Find where the given text appears and provide that cell's center as (X, Y) coordinate. 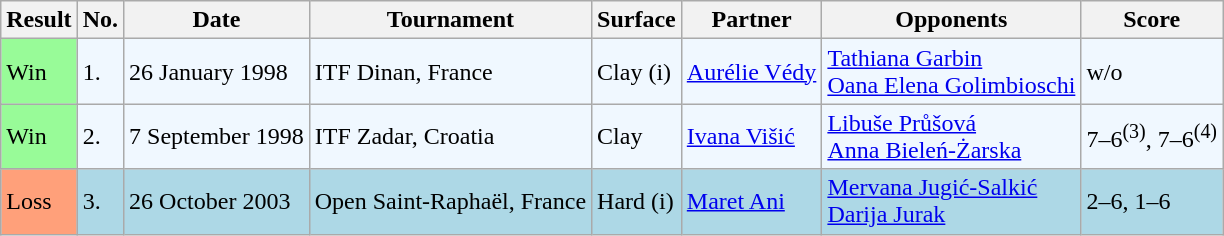
Surface (637, 20)
w/o (1152, 72)
2. (100, 136)
Open Saint-Raphaël, France (450, 202)
Score (1152, 20)
Hard (i) (637, 202)
ITF Dinan, France (450, 72)
7 September 1998 (217, 136)
2–6, 1–6 (1152, 202)
Tournament (450, 20)
Date (217, 20)
Result (39, 20)
Aurélie Védy (752, 72)
Clay (637, 136)
Opponents (952, 20)
Tathiana Garbin Oana Elena Golimbioschi (952, 72)
Ivana Višić (752, 136)
3. (100, 202)
Clay (i) (637, 72)
Partner (752, 20)
26 October 2003 (217, 202)
Mervana Jugić-Salkić Darija Jurak (952, 202)
Maret Ani (752, 202)
Loss (39, 202)
1. (100, 72)
7–6(3), 7–6(4) (1152, 136)
ITF Zadar, Croatia (450, 136)
Libuše Průšová Anna Bieleń-Żarska (952, 136)
26 January 1998 (217, 72)
No. (100, 20)
